Capture the cell that displays the provided text and extract its [X, Y] central coordinate. 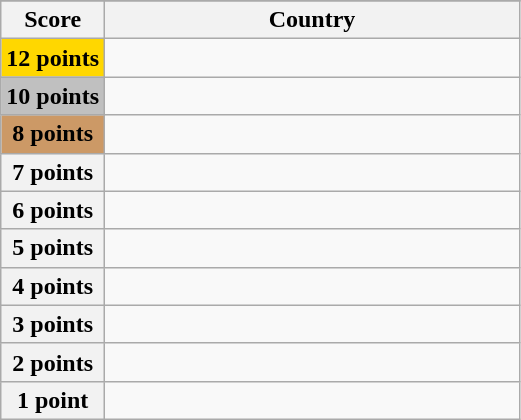
4 points [53, 286]
Country [312, 20]
7 points [53, 172]
5 points [53, 248]
Score [53, 20]
3 points [53, 324]
2 points [53, 362]
1 point [53, 400]
12 points [53, 58]
10 points [53, 96]
8 points [53, 134]
6 points [53, 210]
